Identify which cell holds the provided text, then report its (x, y) central coordinate. 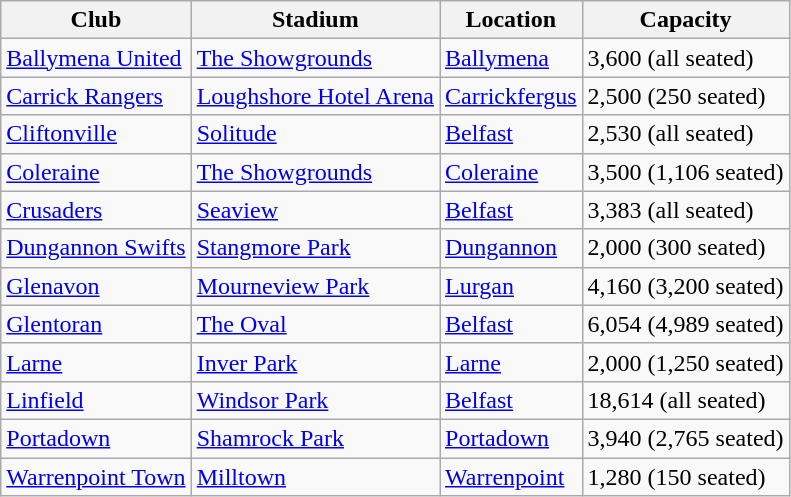
Location (512, 20)
1,280 (150 seated) (686, 477)
Carrick Rangers (96, 96)
18,614 (all seated) (686, 400)
Capacity (686, 20)
2,000 (300 seated) (686, 248)
2,500 (250 seated) (686, 96)
Solitude (315, 134)
Glentoran (96, 324)
Inver Park (315, 362)
3,940 (2,765 seated) (686, 438)
Shamrock Park (315, 438)
Cliftonville (96, 134)
Stadium (315, 20)
Mourneview Park (315, 286)
Stangmore Park (315, 248)
Milltown (315, 477)
Dungannon (512, 248)
2,000 (1,250 seated) (686, 362)
2,530 (all seated) (686, 134)
3,383 (all seated) (686, 210)
Loughshore Hotel Arena (315, 96)
Dungannon Swifts (96, 248)
Glenavon (96, 286)
Windsor Park (315, 400)
Seaview (315, 210)
Warrenpoint Town (96, 477)
Linfield (96, 400)
Carrickfergus (512, 96)
Ballymena United (96, 58)
Crusaders (96, 210)
6,054 (4,989 seated) (686, 324)
The Oval (315, 324)
3,600 (all seated) (686, 58)
3,500 (1,106 seated) (686, 172)
4,160 (3,200 seated) (686, 286)
Lurgan (512, 286)
Ballymena (512, 58)
Club (96, 20)
Warrenpoint (512, 477)
